Determine the [x, y] coordinate at the center of the cell enclosing the given text.  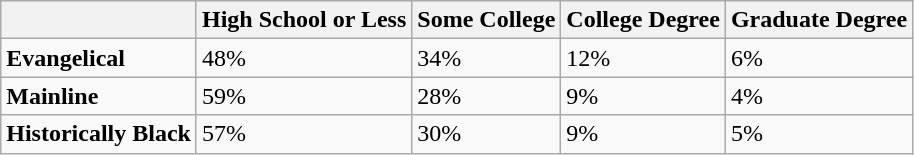
6% [818, 58]
Evangelical [99, 58]
4% [818, 96]
59% [304, 96]
57% [304, 134]
34% [486, 58]
High School or Less [304, 20]
Mainline [99, 96]
College Degree [644, 20]
Some College [486, 20]
30% [486, 134]
12% [644, 58]
5% [818, 134]
48% [304, 58]
Historically Black [99, 134]
28% [486, 96]
Graduate Degree [818, 20]
